For the text-containing cell, return its midpoint in (X, Y) coordinate format. 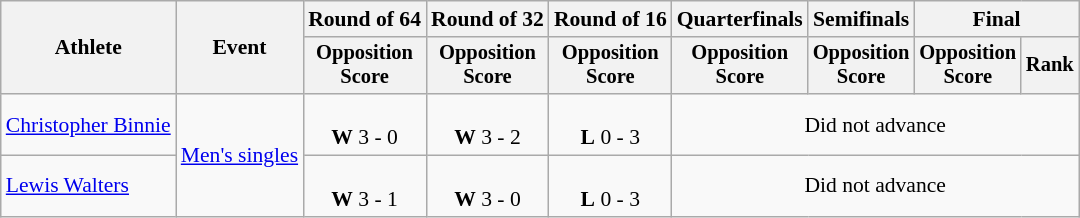
Round of 64 (364, 19)
Athlete (88, 48)
Semifinals (862, 19)
Round of 16 (610, 19)
Round of 32 (488, 19)
Event (240, 48)
Final (996, 19)
Christopher Binnie (88, 124)
W 3 - 2 (488, 124)
Quarterfinals (740, 19)
Lewis Walters (88, 186)
Men's singles (240, 155)
W 3 - 1 (364, 186)
Rank (1050, 66)
